Scan for the cell matching the given text and deliver its [x, y] coordinate at center. 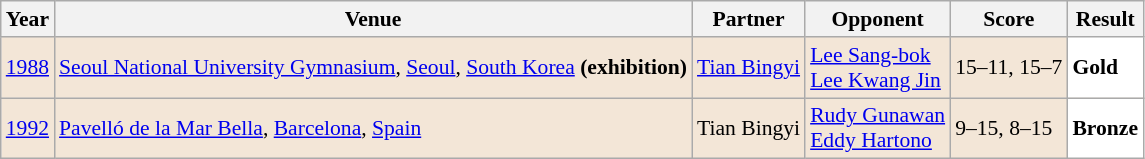
Rudy Gunawan Eddy Hartono [878, 128]
9–15, 8–15 [1008, 128]
Venue [373, 19]
Opponent [878, 19]
Result [1105, 19]
1992 [28, 128]
Year [28, 19]
Score [1008, 19]
Pavelló de la Mar Bella, Barcelona, Spain [373, 128]
15–11, 15–7 [1008, 68]
1988 [28, 68]
Lee Sang-bok Lee Kwang Jin [878, 68]
Bronze [1105, 128]
Gold [1105, 68]
Seoul National University Gymnasium, Seoul, South Korea (exhibition) [373, 68]
Partner [748, 19]
